Return (x, y) of the center of cell containing provided text 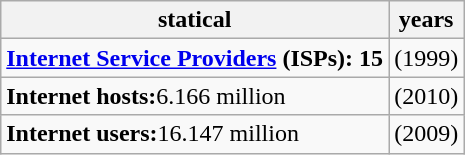
years (426, 20)
Internet users:16.147 million (195, 134)
statical (195, 20)
(2010) (426, 96)
(1999) (426, 58)
Internet Service Providers (ISPs): 15 (195, 58)
(2009) (426, 134)
Internet hosts:6.166 million (195, 96)
